Identify which cell holds the provided text, then report its [x, y] central coordinate. 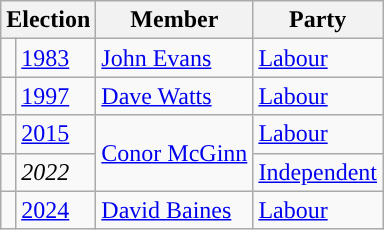
John Evans [174, 58]
Member [174, 20]
Election [48, 20]
2024 [56, 210]
Party [318, 20]
David Baines [174, 210]
2015 [56, 134]
Dave Watts [174, 96]
Independent [318, 172]
1997 [56, 96]
1983 [56, 58]
Conor McGinn [174, 153]
2022 [56, 172]
